Output the [x, y] coordinate of the center of the cell containing the given text.  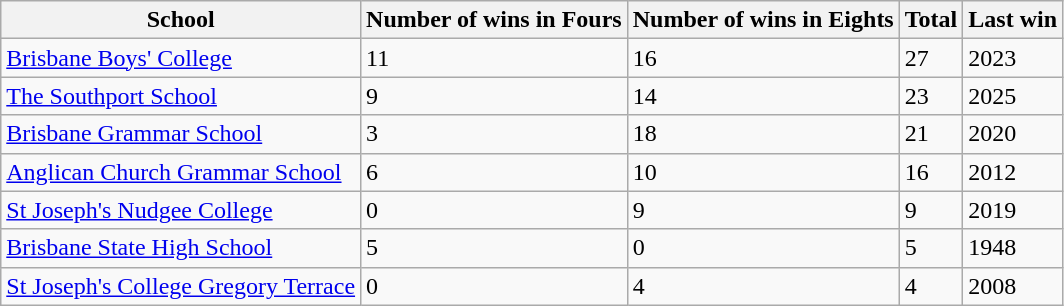
2020 [1013, 134]
Brisbane State High School [181, 248]
2019 [1013, 210]
Brisbane Boys' College [181, 58]
27 [931, 58]
Number of wins in Fours [494, 20]
18 [763, 134]
2023 [1013, 58]
6 [494, 172]
St Joseph's Nudgee College [181, 210]
2012 [1013, 172]
1948 [1013, 248]
14 [763, 96]
23 [931, 96]
Last win [1013, 20]
2008 [1013, 286]
10 [763, 172]
Total [931, 20]
11 [494, 58]
Number of wins in Eights [763, 20]
Anglican Church Grammar School [181, 172]
21 [931, 134]
2025 [1013, 96]
3 [494, 134]
St Joseph's College Gregory Terrace [181, 286]
The Southport School [181, 96]
Brisbane Grammar School [181, 134]
School [181, 20]
